Detect which cell encompasses the target text, then output its (x, y) center coordinate. 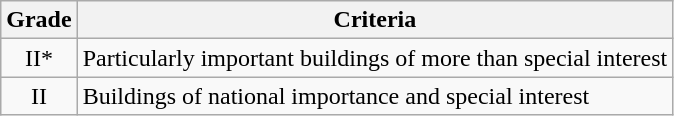
Buildings of national importance and special interest (375, 96)
II* (39, 58)
Grade (39, 20)
Criteria (375, 20)
II (39, 96)
Particularly important buildings of more than special interest (375, 58)
